Identify which cell holds the provided text, then report its (x, y) central coordinate. 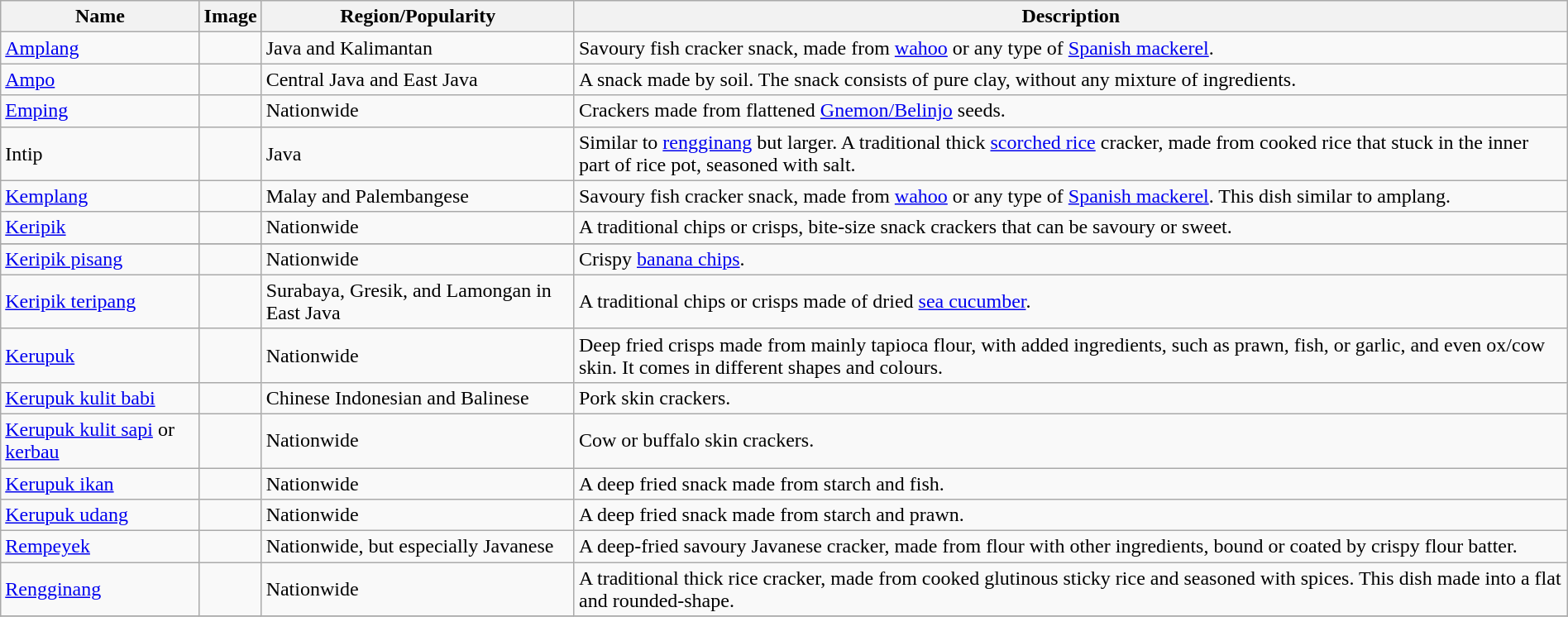
Malay and Palembangese (418, 196)
Savoury fish cracker snack, made from wahoo or any type of Spanish mackerel. This dish similar to amplang. (1070, 196)
Emping (100, 111)
A traditional chips or crisps made of dried sea cucumber. (1070, 301)
Kemplang (100, 196)
Rengginang (100, 589)
Rempeyek (100, 547)
Pork skin crackers. (1070, 398)
Ampo (100, 79)
Kerupuk kulit sapi or kerbau (100, 440)
Central Java and East Java (418, 79)
Region/Popularity (418, 17)
Chinese Indonesian and Balinese (418, 398)
Crispy banana chips. (1070, 259)
Kerupuk kulit babi (100, 398)
Java (418, 154)
Kerupuk (100, 356)
Nationwide, but especially Javanese (418, 547)
Description (1070, 17)
Kerupuk udang (100, 515)
Name (100, 17)
A deep fried snack made from starch and prawn. (1070, 515)
Keripik teripang (100, 301)
A deep-fried savoury Javanese cracker, made from flour with other ingredients, bound or coated by crispy flour batter. (1070, 547)
A traditional chips or crisps, bite-size snack crackers that can be savoury or sweet. (1070, 227)
Image (230, 17)
A snack made by soil. The snack consists of pure clay, without any mixture of ingredients. (1070, 79)
Cow or buffalo skin crackers. (1070, 440)
Surabaya, Gresik, and Lamongan in East Java (418, 301)
Keripik pisang (100, 259)
Java and Kalimantan (418, 48)
Kerupuk ikan (100, 484)
Intip (100, 154)
A traditional thick rice cracker, made from cooked glutinous sticky rice and seasoned with spices. This dish made into a flat and rounded-shape. (1070, 589)
Amplang (100, 48)
A deep fried snack made from starch and fish. (1070, 484)
Keripik (100, 227)
Savoury fish cracker snack, made from wahoo or any type of Spanish mackerel. (1070, 48)
Crackers made from flattened Gnemon/Belinjo seeds. (1070, 111)
